Determine the (x, y) coordinate at the center of the cell enclosing the given text.  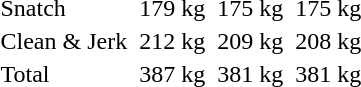
209 kg (250, 41)
212 kg (172, 41)
